Identify which cell holds the provided text, then report its (X, Y) central coordinate. 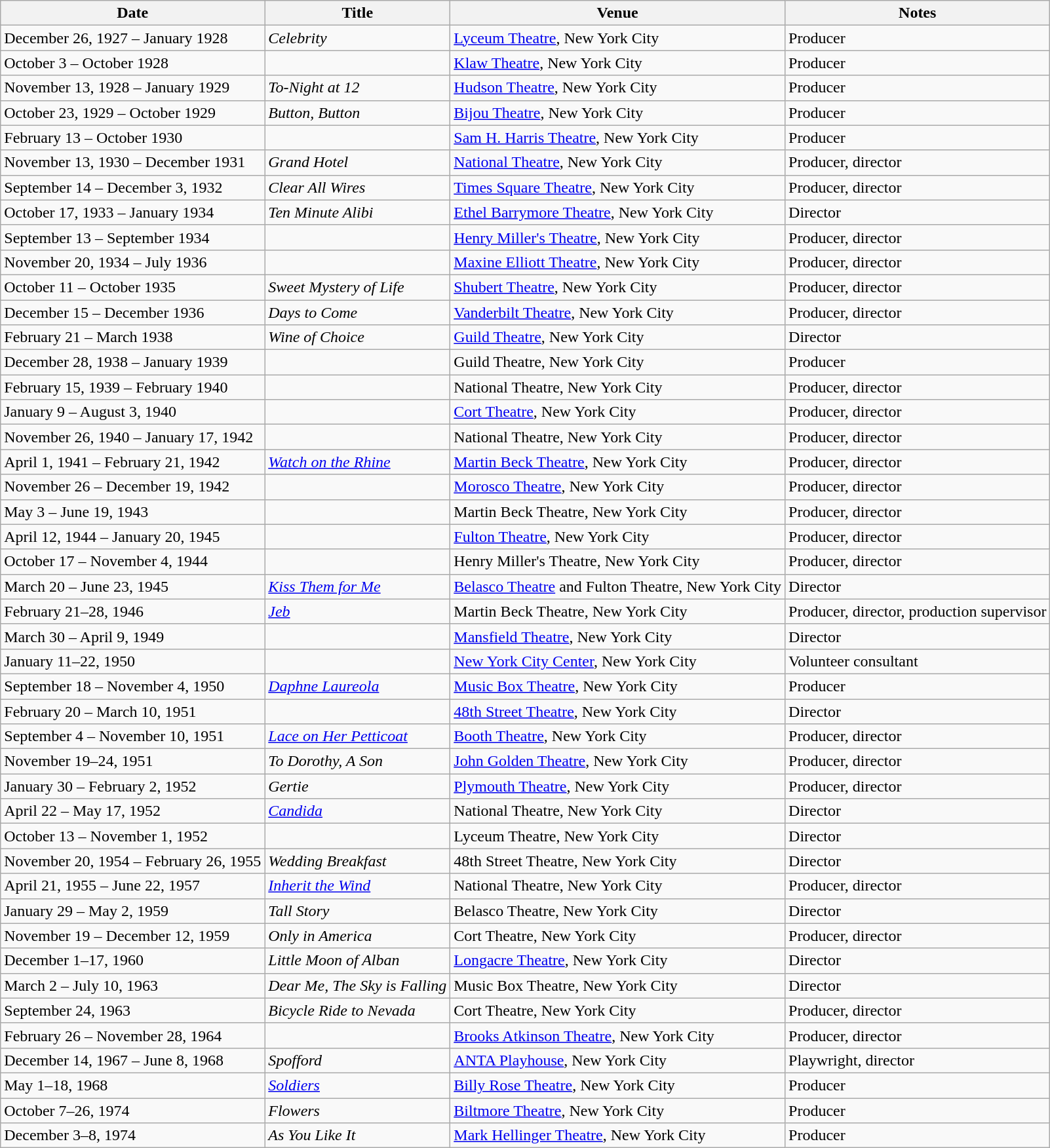
John Golden Theatre, New York City (617, 761)
October 11 – October 1935 (132, 287)
November 20, 1954 – February 26, 1955 (132, 861)
Mansfield Theatre, New York City (617, 636)
October 3 – October 1928 (132, 63)
Plymouth Theatre, New York City (617, 786)
April 1, 1941 – February 21, 1942 (132, 462)
December 3–8, 1974 (132, 1136)
February 13 – October 1930 (132, 138)
Times Square Theatre, New York City (617, 187)
Button, Button (358, 113)
ANTA Playhouse, New York City (617, 1060)
Inherit the Wind (358, 886)
Grand Hotel (358, 163)
April 21, 1955 – June 22, 1957 (132, 886)
Maxine Elliott Theatre, New York City (617, 262)
Billy Rose Theatre, New York City (617, 1085)
November 20, 1934 – July 1936 (132, 262)
November 26, 1940 – January 17, 1942 (132, 437)
Longacre Theatre, New York City (617, 961)
March 2 – July 10, 1963 (132, 985)
February 21 – March 1938 (132, 337)
Sweet Mystery of Life (358, 287)
September 4 – November 10, 1951 (132, 737)
Days to Come (358, 313)
Date (132, 13)
January 29 – May 2, 1959 (132, 911)
April 22 – May 17, 1952 (132, 811)
Jeb (358, 611)
January 30 – February 2, 1952 (132, 786)
Ethel Barrymore Theatre, New York City (617, 212)
Vanderbilt Theatre, New York City (617, 313)
December 15 – December 1936 (132, 313)
September 18 – November 4, 1950 (132, 686)
October 13 – November 1, 1952 (132, 836)
Daphne Laureola (358, 686)
Bicycle Ride to Nevada (358, 1010)
December 28, 1938 – January 1939 (132, 362)
To-Night at 12 (358, 88)
Flowers (358, 1111)
Clear All Wires (358, 187)
January 11–22, 1950 (132, 661)
Mark Hellinger Theatre, New York City (617, 1136)
March 30 – April 9, 1949 (132, 636)
Lace on Her Petticoat (358, 737)
Kiss Them for Me (358, 586)
November 26 – December 19, 1942 (132, 487)
Biltmore Theatre, New York City (617, 1111)
Celebrity (358, 38)
Title (358, 13)
March 20 – June 23, 1945 (132, 586)
September 24, 1963 (132, 1010)
May 3 – June 19, 1943 (132, 512)
November 13, 1930 – December 1931 (132, 163)
Belasco Theatre and Fulton Theatre, New York City (617, 586)
Tall Story (358, 911)
Venue (617, 13)
May 1–18, 1968 (132, 1085)
December 26, 1927 – January 1928 (132, 38)
November 13, 1928 – January 1929 (132, 88)
Wine of Choice (358, 337)
Only in America (358, 936)
November 19–24, 1951 (132, 761)
Little Moon of Alban (358, 961)
Notes (918, 13)
April 12, 1944 – January 20, 1945 (132, 537)
December 1–17, 1960 (132, 961)
Brooks Atkinson Theatre, New York City (617, 1035)
February 21–28, 1946 (132, 611)
November 19 – December 12, 1959 (132, 936)
Sam H. Harris Theatre, New York City (617, 138)
Bijou Theatre, New York City (617, 113)
Hudson Theatre, New York City (617, 88)
February 20 – March 10, 1951 (132, 711)
Dear Me, The Sky is Falling (358, 985)
September 13 – September 1934 (132, 237)
To Dorothy, A Son (358, 761)
Volunteer consultant (918, 661)
Belasco Theatre, New York City (617, 911)
October 17 – November 4, 1944 (132, 562)
Producer, director, production supervisor (918, 611)
Shubert Theatre, New York City (617, 287)
February 15, 1939 – February 1940 (132, 387)
September 14 – December 3, 1932 (132, 187)
Spofford (358, 1060)
October 23, 1929 – October 1929 (132, 113)
December 14, 1967 – June 8, 1968 (132, 1060)
Ten Minute Alibi (358, 212)
Watch on the Rhine (358, 462)
Candida (358, 811)
Playwright, director (918, 1060)
January 9 – August 3, 1940 (132, 412)
February 26 – November 28, 1964 (132, 1035)
October 17, 1933 – January 1934 (132, 212)
As You Like It (358, 1136)
Booth Theatre, New York City (617, 737)
Klaw Theatre, New York City (617, 63)
Soldiers (358, 1085)
October 7–26, 1974 (132, 1111)
Fulton Theatre, New York City (617, 537)
New York City Center, New York City (617, 661)
Morosco Theatre, New York City (617, 487)
Wedding Breakfast (358, 861)
Gertie (358, 786)
